Provide the (X, Y) coordinate of the cell's center where the given text is located.  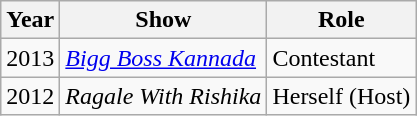
Herself (Host) (342, 96)
Bigg Boss Kannada (164, 58)
2013 (30, 58)
2012 (30, 96)
Role (342, 20)
Show (164, 20)
Contestant (342, 58)
Ragale With Rishika (164, 96)
Year (30, 20)
